Output the (X, Y) coordinate of the center of the cell containing the given text.  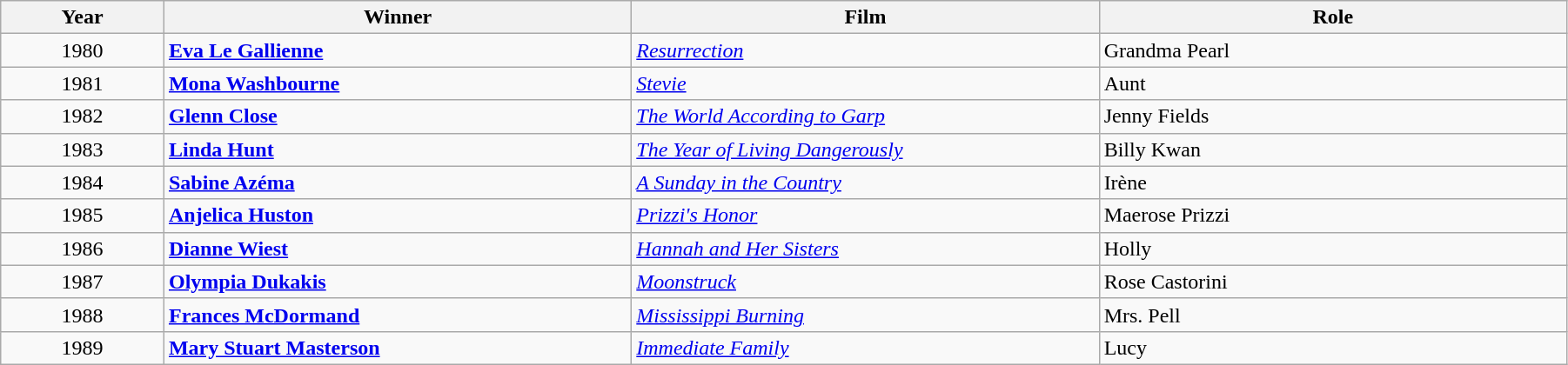
1986 (83, 249)
Hannah and Her Sisters (865, 249)
Resurrection (865, 50)
Aunt (1333, 83)
1983 (83, 149)
1985 (83, 216)
Film (865, 17)
1982 (83, 116)
Jenny Fields (1333, 116)
Maerose Prizzi (1333, 216)
Eva Le Gallienne (397, 50)
A Sunday in the Country (865, 182)
Mrs. Pell (1333, 315)
Stevie (865, 83)
Billy Kwan (1333, 149)
Sabine Azéma (397, 182)
1980 (83, 50)
Holly (1333, 249)
Anjelica Huston (397, 216)
Mississippi Burning (865, 315)
1984 (83, 182)
Grandma Pearl (1333, 50)
Dianne Wiest (397, 249)
Frances McDormand (397, 315)
Glenn Close (397, 116)
Irène (1333, 182)
Rose Castorini (1333, 282)
Winner (397, 17)
Moonstruck (865, 282)
1981 (83, 83)
1988 (83, 315)
1987 (83, 282)
The Year of Living Dangerously (865, 149)
Linda Hunt (397, 149)
Mona Washbourne (397, 83)
The World According to Garp (865, 116)
1989 (83, 348)
Olympia Dukakis (397, 282)
Immediate Family (865, 348)
Mary Stuart Masterson (397, 348)
Year (83, 17)
Prizzi's Honor (865, 216)
Role (1333, 17)
Lucy (1333, 348)
